Provide the (X, Y) coordinate of the cell's center where the given text is located.  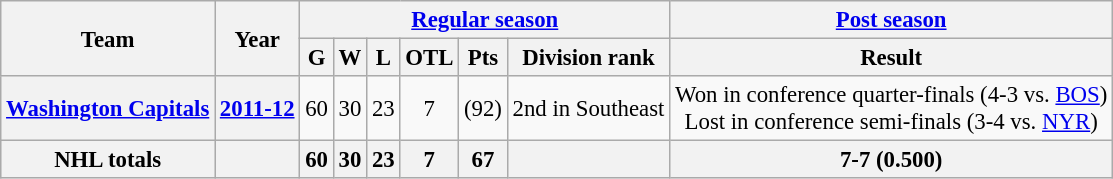
Regular season (485, 20)
2011-12 (258, 108)
G (316, 58)
2nd in Southeast (588, 108)
L (384, 58)
67 (484, 160)
Year (258, 38)
OTL (430, 58)
Post season (892, 20)
(92) (484, 108)
Washington Capitals (108, 108)
Team (108, 38)
Division rank (588, 58)
Pts (484, 58)
Won in conference quarter-finals (4-3 vs. BOS) Lost in conference semi-finals (3-4 vs. NYR) (892, 108)
W (350, 58)
7-7 (0.500) (892, 160)
Result (892, 58)
NHL totals (108, 160)
